Output the (X, Y) coordinate of the center of the cell containing the given text.  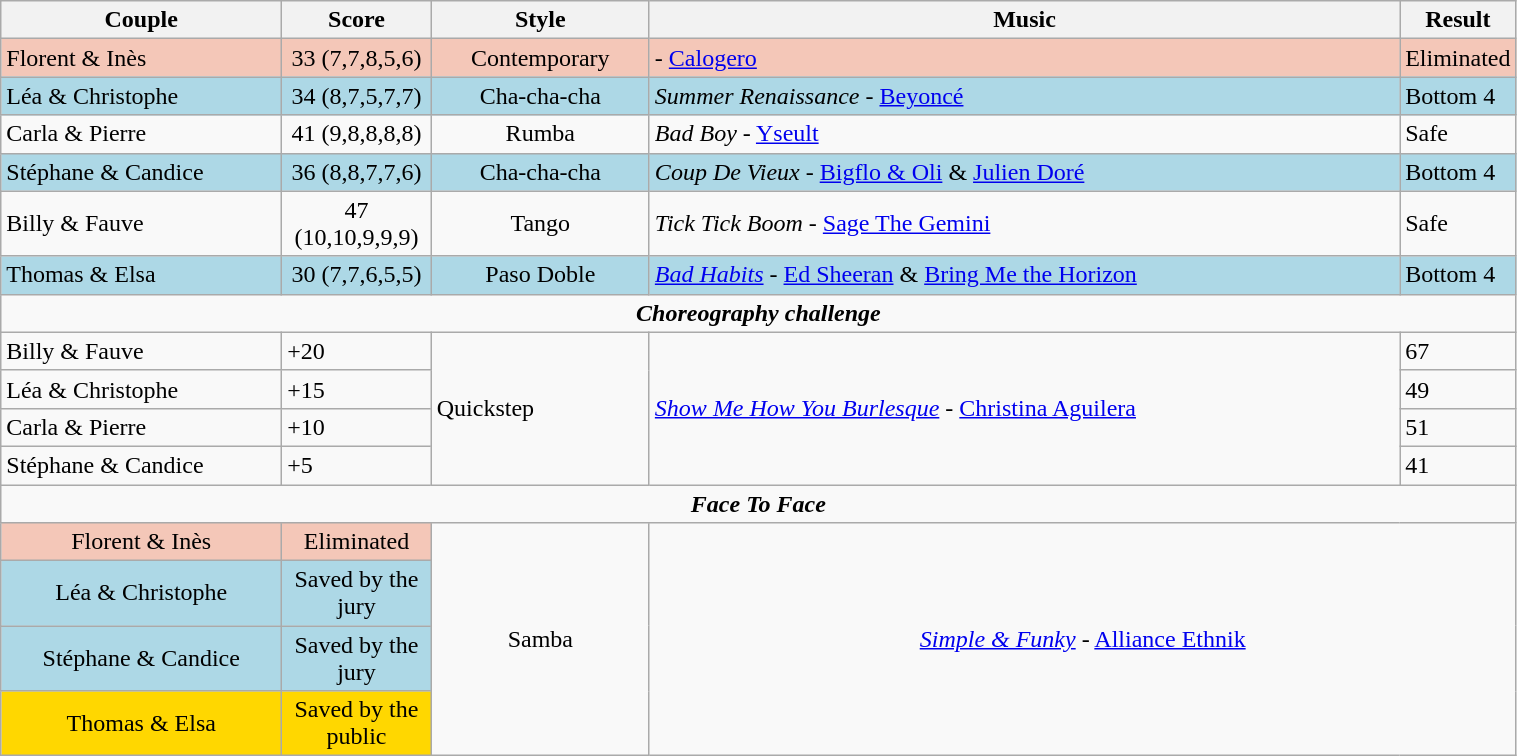
Bad Habits - Ed Sheeran & Bring Me the Horizon (1024, 275)
Bad Boy - Yseult (1024, 134)
Quickstep (540, 408)
49 (1458, 389)
Coup De Vieux - Bigflo & Oli & Julien Doré (1024, 172)
Result (1458, 20)
Summer Renaissance - Beyoncé (1024, 96)
Choreography challenge (758, 313)
Samba (540, 640)
Music (1024, 20)
+5 (357, 465)
Style (540, 20)
+15 (357, 389)
67 (1458, 351)
+10 (357, 427)
Tick Tick Boom - Sage The Gemini (1024, 224)
51 (1458, 427)
30 (7,7,6,5,5) (357, 275)
Saved by the public (357, 724)
Contemporary (540, 58)
Show Me How You Burlesque - Christina Aguilera (1024, 408)
41 (1458, 465)
33 (7,7,8,5,6) (357, 58)
Score (357, 20)
Couple (142, 20)
41 (9,8,8,8,8) (357, 134)
Simple & Funky - Alliance Ethnik (1082, 640)
Face To Face (758, 503)
Rumba (540, 134)
34 (8,7,5,7,7) (357, 96)
Paso Doble (540, 275)
36 (8,8,7,7,6) (357, 172)
+20 (357, 351)
47 (10,10,9,9,9) (357, 224)
- Calogero (1024, 58)
Tango (540, 224)
